Return the [X, Y] coordinate for the center point of the cell that contains the specified text.  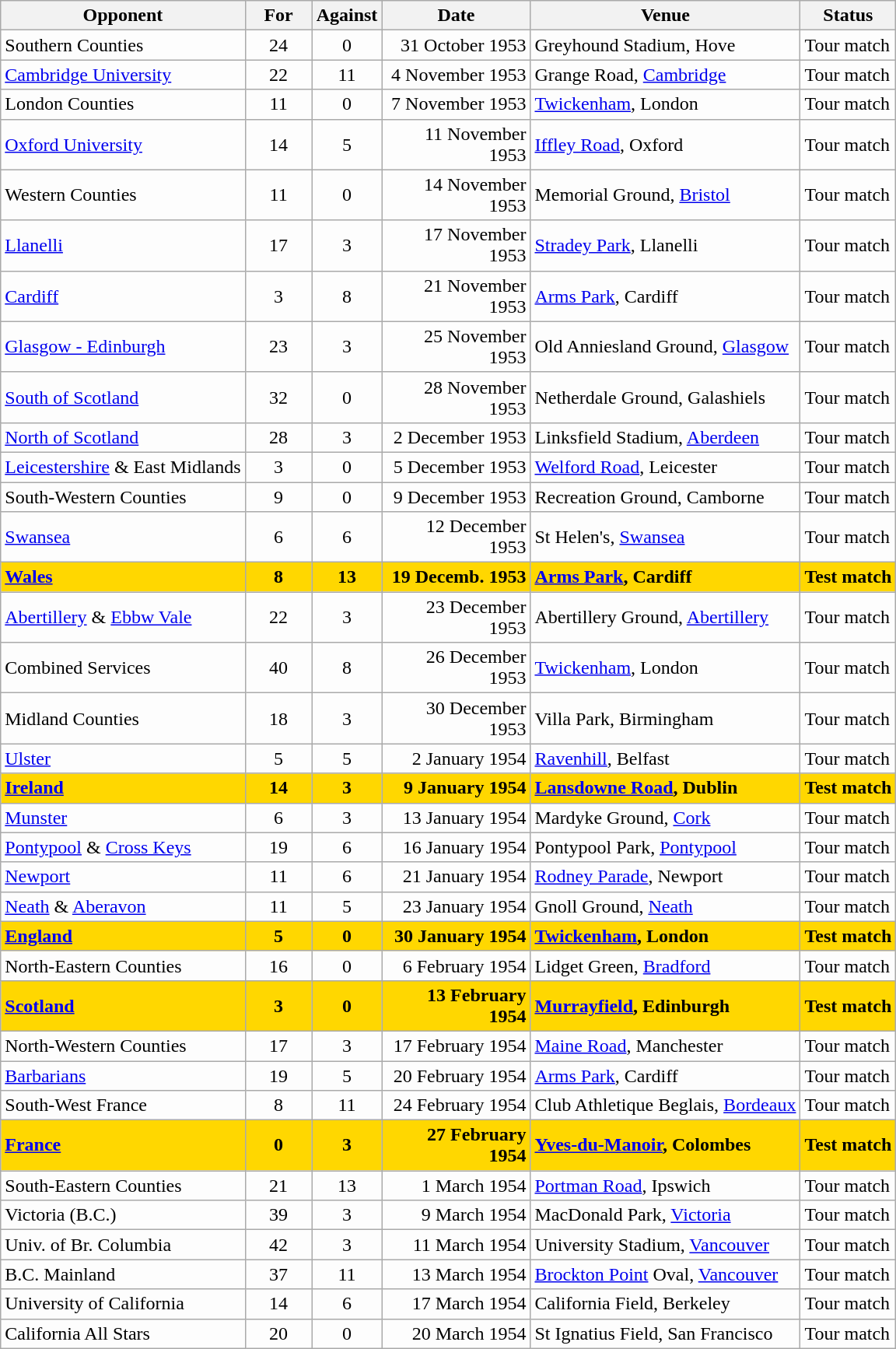
Status [848, 16]
MacDonald Park, Victoria [666, 1215]
Oxford University [123, 145]
17 February 1954 [456, 1046]
Iffley Road, Oxford [666, 145]
North-Eastern Counties [123, 965]
Ravenhill, Belfast [666, 759]
University Stadium, Vancouver [666, 1245]
6 February 1954 [456, 965]
20 March 1954 [456, 1333]
Villa Park, Birmingham [666, 719]
9 [278, 497]
23 [278, 347]
Victoria (B.C.) [123, 1215]
University of California [123, 1304]
Brockton Point Oval, Vancouver [666, 1274]
Newport [123, 877]
11 March 1954 [456, 1245]
2 January 1954 [456, 759]
Neath & Aberavon [123, 906]
31 October 1953 [456, 45]
Abertillery Ground, Abertillery [666, 618]
Linksfield Stadium, Aberdeen [666, 437]
Yves-du-Manoir, Colombes [666, 1145]
Ulster [123, 759]
12 December 1953 [456, 537]
21 January 1954 [456, 877]
Ireland [123, 788]
California Field, Berkeley [666, 1304]
Lidget Green, Bradford [666, 965]
Llanelli [123, 246]
Glasgow - Edinburgh [123, 347]
17 March 1954 [456, 1304]
Southern Counties [123, 45]
20 [278, 1333]
England [123, 936]
Western Counties [123, 194]
Abertillery & Ebbw Vale [123, 618]
Grange Road, Cambridge [666, 75]
Date [456, 16]
Opponent [123, 16]
St Helen's, Swansea [666, 537]
42 [278, 1245]
Scotland [123, 1005]
4 November 1953 [456, 75]
28 November 1953 [456, 397]
16 [278, 965]
Leicestershire & East Midlands [123, 467]
2 December 1953 [456, 437]
Greyhound Stadium, Hove [666, 45]
18 [278, 719]
Wales [123, 577]
23 December 1953 [456, 618]
Rodney Parade, Newport [666, 877]
21 November 1953 [456, 296]
23 January 1954 [456, 906]
17 November 1953 [456, 246]
Netherdale Ground, Galashiels [666, 397]
Venue [666, 16]
Memorial Ground, Bristol [666, 194]
Mardyke Ground, Cork [666, 818]
For [278, 16]
France [123, 1145]
Barbarians [123, 1076]
North of Scotland [123, 437]
Portman Road, Ipswich [666, 1186]
30 January 1954 [456, 936]
North-Western Counties [123, 1046]
Pontypool & Cross Keys [123, 847]
South-Western Counties [123, 497]
7 November 1953 [456, 104]
11 November 1953 [456, 145]
St Ignatius Field, San Francisco [666, 1333]
1 March 1954 [456, 1186]
37 [278, 1274]
5 December 1953 [456, 467]
Gnoll Ground, Neath [666, 906]
16 January 1954 [456, 847]
Combined Services [123, 667]
9 March 1954 [456, 1215]
Univ. of Br. Columbia [123, 1245]
Recreation Ground, Camborne [666, 497]
30 December 1953 [456, 719]
London Counties [123, 104]
Welford Road, Leicester [666, 467]
13 March 1954 [456, 1274]
24 February 1954 [456, 1105]
B.C. Mainland [123, 1274]
24 [278, 45]
South-West France [123, 1105]
14 November 1953 [456, 194]
9 January 1954 [456, 788]
32 [278, 397]
26 December 1953 [456, 667]
Pontypool Park, Pontypool [666, 847]
South-Eastern Counties [123, 1186]
Club Athletique Beglais, Bordeaux [666, 1105]
Old Anniesland Ground, Glasgow [666, 347]
Stradey Park, Llanelli [666, 246]
39 [278, 1215]
Against [347, 16]
19 Decemb. 1953 [456, 577]
Midland Counties [123, 719]
28 [278, 437]
20 February 1954 [456, 1076]
Lansdowne Road, Dublin [666, 788]
27 February 1954 [456, 1145]
9 December 1953 [456, 497]
13 February 1954 [456, 1005]
South of Scotland [123, 397]
Murrayfield, Edinburgh [666, 1005]
Maine Road, Manchester [666, 1046]
21 [278, 1186]
25 November 1953 [456, 347]
Swansea [123, 537]
Cambridge University [123, 75]
40 [278, 667]
Munster [123, 818]
13 January 1954 [456, 818]
California All Stars [123, 1333]
Cardiff [123, 296]
